For the text-containing cell, return its midpoint in [x, y] coordinate format. 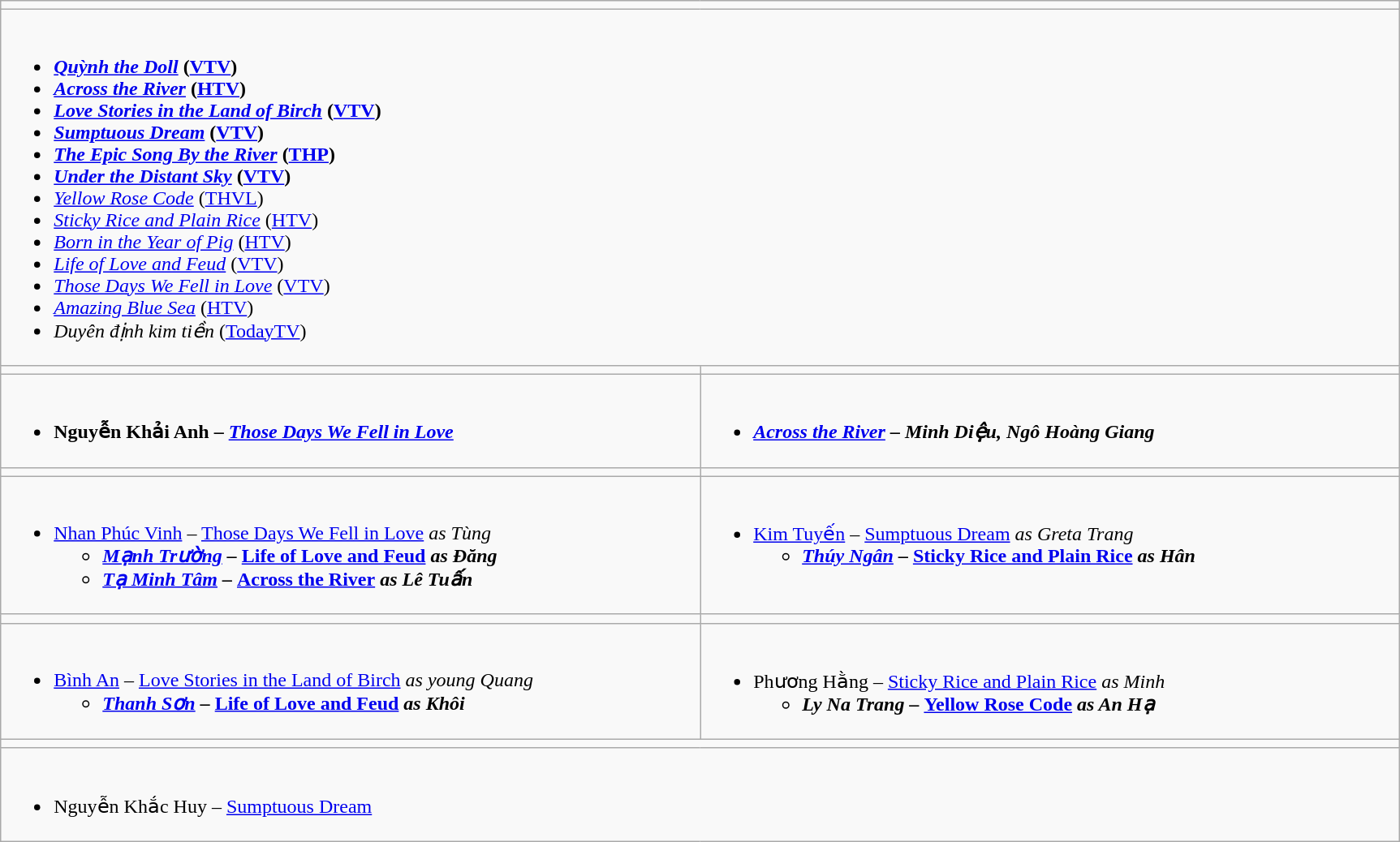
Bình An – Love Stories in the Land of Birch as young QuangThanh Sơn – Life of Love and Feud as Khôi [351, 681]
Nguyễn Khắc Huy – Sumptuous Dream [700, 795]
Across the River – Minh Diệu, Ngô Hoàng Giang [1050, 420]
Kim Tuyến – Sumptuous Dream as Greta Trang Thúy Ngân – Sticky Rice and Plain Rice as Hân [1050, 545]
Phương Hằng – Sticky Rice and Plain Rice as Minh Ly Na Trang – Yellow Rose Code as An Hạ [1050, 681]
Nhan Phúc Vinh – Those Days We Fell in Love as Tùng Mạnh Trường – Life of Love and Feud as ĐăngTạ Minh Tâm – Across the River as Lê Tuấn [351, 545]
Nguyễn Khải Anh – Those Days We Fell in Love [351, 420]
